Return the (X, Y) coordinate for the center point of the cell that contains the specified text.  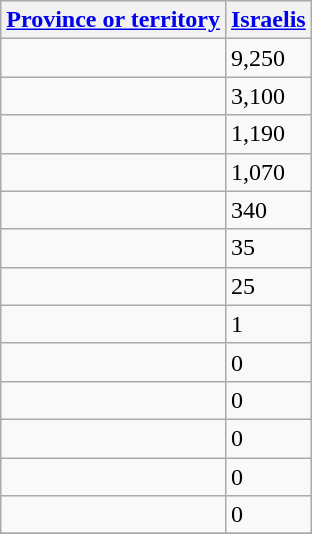
25 (268, 286)
1,070 (268, 172)
3,100 (268, 96)
Israelis (268, 20)
Province or territory (114, 20)
1,190 (268, 134)
340 (268, 210)
35 (268, 248)
9,250 (268, 58)
1 (268, 324)
